Return (X, Y) of the center of cell containing provided text 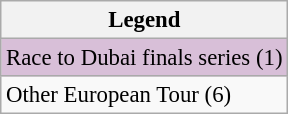
Other European Tour (6) (144, 95)
Legend (144, 20)
Race to Dubai finals series (1) (144, 58)
